Pinpoint the cell where the given text exists, returning its (X, Y) midpoint coordinate. 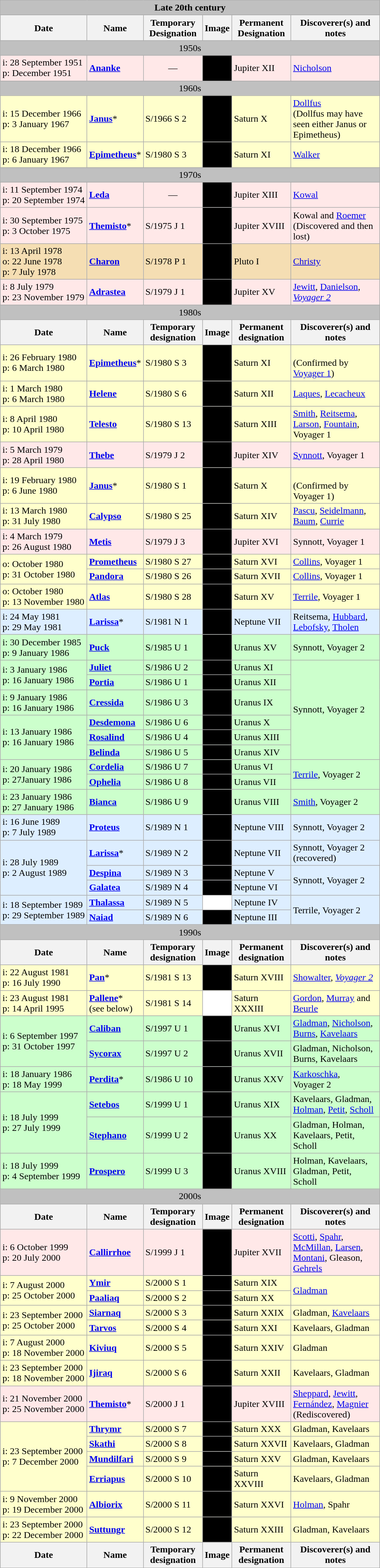
i: 15 December 1966p: 3 January 1967 (44, 119)
Uranus XII (262, 682)
Ymir (115, 1283)
S/1985 U 1 (173, 647)
i: 26 February 1980p: 6 March 1980 (44, 363)
i: 11 September 1974p: 20 September 1974 (44, 195)
Juliet (115, 667)
Uranus XV (262, 647)
i: 8 July 1979p: 23 November 1979 (44, 292)
S/1999 U 3 (173, 1171)
Uranus VI (262, 767)
Uranus XVIII (262, 1171)
i: 18 January 1986p: 18 May 1999 (44, 1079)
i: 30 September 1975p: 3 October 1975 (44, 225)
Neptune V (262, 873)
S/1986 U 3 (173, 702)
i: 21 November 2000p: 25 November 2000 (44, 1404)
2000s (190, 1196)
Saturn XXI (262, 1327)
Gladman, Holman, Kavelaars, Petit, Scholl (335, 1135)
Ananke (115, 68)
Uranus IX (262, 702)
Terrile, Voyager 1 (335, 597)
S/2000 S 6 (173, 1373)
Uranus XIX (262, 1104)
Saturn XIII (262, 424)
S/1997 U 2 (173, 1054)
S/1981 S 14 (173, 1003)
S/1999 J 1 (173, 1253)
S/2000 S 12 (173, 1529)
i: 24 May 1981p: 29 May 1981 (44, 622)
Laques, Lecacheux (335, 394)
Albiorix (115, 1504)
Mundilfari (115, 1459)
Thebe (115, 455)
S/2000 J 1 (173, 1404)
i: 13 April 1978o: 22 June 1978p: 7 July 1978 (44, 261)
Callirrhoe (115, 1253)
S/1989 N 1 (173, 827)
Proteus (115, 827)
i: 18 September 1989p: 29 September 1989 (44, 910)
Suttungr (115, 1529)
Tarvos (115, 1327)
Gordon, Murray and Beurle (335, 1003)
1960s (190, 88)
Uranus VIII (262, 802)
Setebos (115, 1104)
i: 8 April 1980p: 10 April 1980 (44, 424)
S/1980 S 6 (173, 394)
Holman, Kavelaars, Gladman, Petit, Scholl (335, 1171)
i: 6 September 1997p: 31 October 1997 (44, 1041)
S/1986 U 6 (173, 723)
Leda (115, 195)
i: 9 January 1986p: 16 January 1986 (44, 702)
i: 28 September 1951p: December 1951 (44, 68)
Jupiter XVI (262, 541)
S/2000 S 8 (173, 1444)
Pandora (115, 576)
Jupiter XV (262, 292)
S/1986 U 5 (173, 752)
Jupiter XVII (262, 1253)
S/1980 S 13 (173, 424)
i: 23 September 2000p: 18 November 2000 (44, 1373)
S/2000 S 4 (173, 1327)
i: 19 February 1980p: 6 June 1980 (44, 485)
S/1981 S 13 (173, 977)
Jupiter XII (262, 68)
1990s (190, 932)
S/1989 N 3 (173, 873)
S/1999 U 1 (173, 1104)
S/1986 U 1 (173, 682)
i: 3 January 1986p: 16 January 1986 (44, 675)
i: 23 January 1986p: 27 January 1986 (44, 802)
Neptune VIII (262, 827)
Kowal and Roemer(Discovered and then lost) (335, 225)
Prospero (115, 1171)
S/2000 S 9 (173, 1459)
Skathi (115, 1444)
Belinda (115, 752)
Pluto I (262, 261)
Atlas (115, 597)
S/1979 J 1 (173, 292)
Portia (115, 682)
Despina (115, 873)
S/2000 S 2 (173, 1298)
i: 1 March 1980p: 6 March 1980 (44, 394)
Puck (115, 647)
Pallene*(see below) (115, 1003)
Saturn XV (262, 597)
S/1980 S 25 (173, 516)
Temporary Designation (173, 28)
i: 23 September 2000p: 22 December 2000 (44, 1529)
Uranus XVI (262, 1029)
Naiad (115, 917)
i: 23 August 1981p: 14 April 1995 (44, 1003)
Saturn XXVI (262, 1504)
S/1978 P 1 (173, 261)
Saturn XXII (262, 1373)
Smith, Reitsema, Larson, Fountain, Voyager 1 (335, 424)
Rosalind (115, 737)
S/2000 S 11 (173, 1504)
Saturn XXXIII (262, 1003)
S/1980 S 27 (173, 562)
Desdemona (115, 723)
S/1986 U 4 (173, 737)
Uranus XX (262, 1135)
Saturn XIV (262, 516)
Holman, Spahr (335, 1504)
Smith, Voyager 2 (335, 802)
Saturn XXX (262, 1429)
Late 20th century (190, 8)
Uranus XIII (262, 737)
Saturn XXV (262, 1459)
i: 7 August 2000p: 18 November 2000 (44, 1348)
i: 13 March 1980p: 31 July 1980 (44, 516)
S/1986 U 2 (173, 667)
S/1997 U 1 (173, 1029)
S/1989 N 6 (173, 917)
Kowal (335, 195)
Saturn XXVII (262, 1444)
o: October 1980p: 31 October 1980 (44, 569)
Reitsema, Hubbard, Lebofsky, Tholen (335, 622)
Prometheus (115, 562)
Perdita* (115, 1079)
Saturn XXIV (262, 1348)
Karkoschka, Voyager 2 (335, 1079)
S/1986 U 10 (173, 1079)
Kiviuq (115, 1348)
Ijiraq (115, 1373)
Metis (115, 541)
Helene (115, 394)
Permanent Designation (262, 28)
i: 23 September 2000p: 7 December 2000 (44, 1457)
S/1986 U 8 (173, 782)
S/1979 J 2 (173, 455)
Kavelaars, Gladman, Holman, Petit, Scholl (335, 1104)
Paaliaq (115, 1298)
S/1989 N 5 (173, 902)
i: 30 December 1985p: 9 January 1986 (44, 647)
Jewitt, Danielson, Voyager 2 (335, 292)
Saturn XVIII (262, 977)
Saturn XVII (262, 576)
Showalter, Voyager 2 (335, 977)
Thrymr (115, 1429)
S/1966 S 2 (173, 119)
Erriapus (115, 1479)
S/1980 S 26 (173, 576)
i: 4 March 1979p: 26 August 1980 (44, 541)
Galatea (115, 888)
i: 5 March 1979p: 28 April 1980 (44, 455)
Neptune VI (262, 888)
1950s (190, 48)
Siarnaq (115, 1313)
i: 13 January 1986p: 16 January 1986 (44, 737)
S/1980 S 1 (173, 485)
Saturn XVI (262, 562)
Pan* (115, 977)
i: 18 December 1966p: 6 January 1967 (44, 154)
Caliban (115, 1029)
Charon (115, 261)
i: 6 October 1999p: 20 July 2000 (44, 1253)
S/2000 S 7 (173, 1429)
Saturn XXVIII (262, 1479)
S/1986 U 7 (173, 767)
Adrastea (115, 292)
S/2000 S 1 (173, 1283)
i: 22 August 1981p: 16 July 1990 (44, 977)
Jupiter XIII (262, 195)
i: 18 July 1999p: 4 September 1999 (44, 1171)
i: 7 August 2000p: 25 October 2000 (44, 1290)
Christy (335, 261)
Uranus XVII (262, 1054)
1970s (190, 175)
Walker (335, 154)
Uranus VII (262, 782)
Telesto (115, 424)
Cordelia (115, 767)
S/2000 S 10 (173, 1479)
Sheppard, Jewitt, Fernández, Magnier (Rediscovered) (335, 1404)
o: October 1980p: 13 November 1980 (44, 597)
S/1979 J 3 (173, 541)
Uranus XI (262, 667)
1980s (190, 312)
Saturn XII (262, 394)
Dollfus(Dollfus may have seen either Janus or Epimetheus) (335, 119)
S/2000 S 3 (173, 1313)
Scotti, Spahr, McMillan, Larsen, Montani, Gleason, Gehrels (335, 1253)
i: 16 June 1989p: 7 July 1989 (44, 827)
S/2000 S 5 (173, 1348)
S/1989 N 4 (173, 888)
Uranus XIV (262, 752)
S/1989 N 2 (173, 852)
Pascu, Seidelmann, Baum, Currie (335, 516)
Uranus XXV (262, 1079)
S/1999 U 2 (173, 1135)
i: 23 September 2000p: 25 October 2000 (44, 1320)
Saturn XXIX (262, 1313)
Bianca (115, 802)
Saturn XXIII (262, 1529)
Saturn XIX (262, 1283)
Neptune III (262, 917)
Calypso (115, 516)
Ophelia (115, 782)
Nicholson (335, 68)
Jupiter XIV (262, 455)
S/1986 U 9 (173, 802)
Sycorax (115, 1054)
i: 9 November 2000p: 19 December 2000 (44, 1504)
S/1975 J 1 (173, 225)
Cressida (115, 702)
i: 18 July 1999p: 27 July 1999 (44, 1122)
S/1980 S 28 (173, 597)
i: 28 July 1989p: 2 August 1989 (44, 867)
Synnott, Voyager 2 (recovered) (335, 852)
i: 20 January 1986p: 27January 1986 (44, 774)
Neptune IV (262, 902)
S/1981 N 1 (173, 622)
Thalassa (115, 902)
Uranus X (262, 723)
Stephano (115, 1135)
Saturn XX (262, 1298)
